From the cell containing the given text, extract its center point as (X, Y) coordinate. 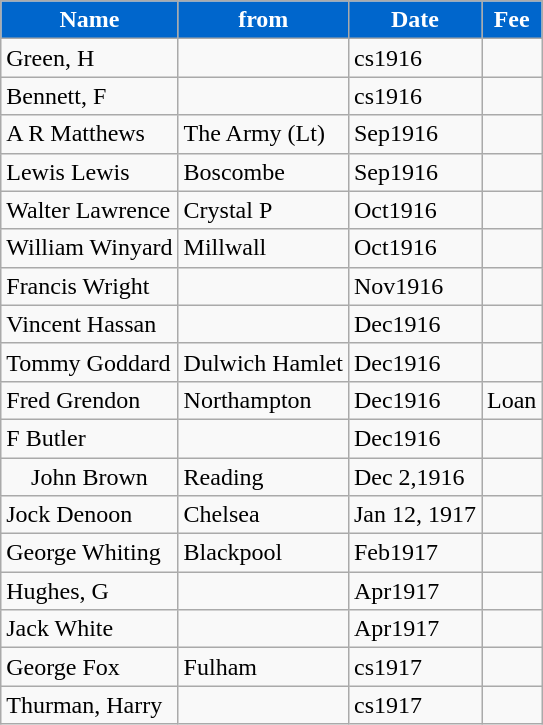
Date (414, 20)
Feb1917 (414, 553)
John Brown (90, 477)
Loan (512, 400)
Fred Grendon (90, 400)
Jack White (90, 629)
Vincent Hassan (90, 324)
Fulham (263, 667)
George Whiting (90, 553)
George Fox (90, 667)
Thurman, Harry (90, 705)
Lewis Lewis (90, 172)
Boscombe (263, 172)
Dulwich Hamlet (263, 362)
Jock Denoon (90, 515)
Nov1916 (414, 286)
The Army (Lt) (263, 134)
Hughes, G (90, 591)
Crystal P (263, 210)
Name (90, 20)
Walter Lawrence (90, 210)
Fee (512, 20)
Jan 12, 1917 (414, 515)
Blackpool (263, 553)
Dec 2,1916 (414, 477)
Tommy Goddard (90, 362)
F Butler (90, 438)
Northampton (263, 400)
A R Matthews (90, 134)
from (263, 20)
Bennett, F (90, 96)
William Winyard (90, 248)
Reading (263, 477)
Millwall (263, 248)
Chelsea (263, 515)
Green, H (90, 58)
Francis Wright (90, 286)
